From the cell containing the given text, extract its center point as [X, Y] coordinate. 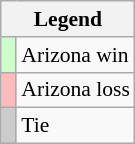
Arizona win [76, 55]
Tie [76, 126]
Arizona loss [76, 90]
Legend [68, 19]
